Detect which cell encompasses the target text, then output its [X, Y] center coordinate. 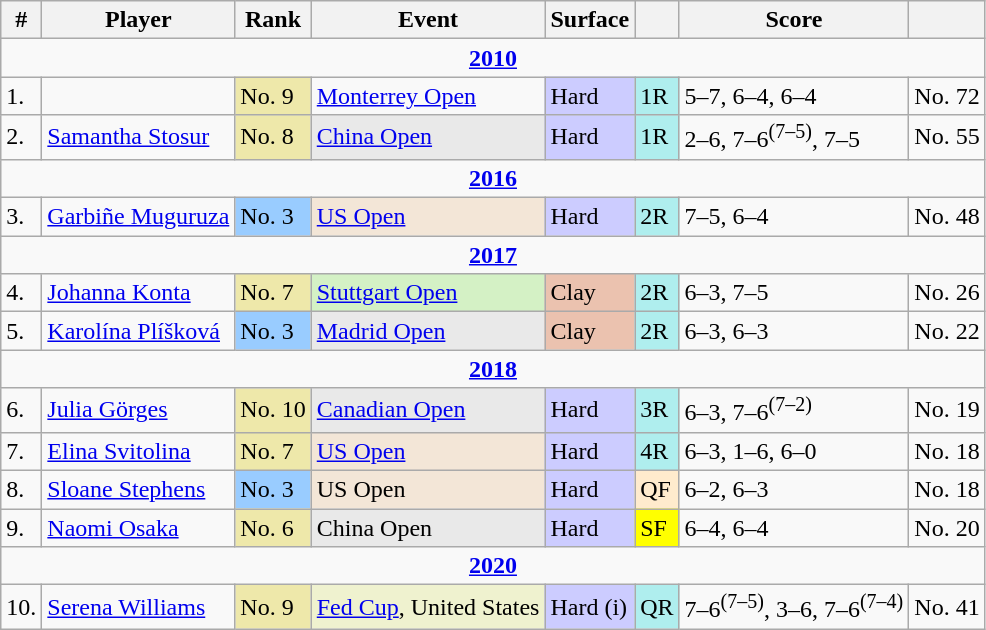
Julia Görges [138, 410]
6–3, 7–5 [794, 293]
Stuttgart Open [428, 293]
Sloane Stephens [138, 489]
6–2, 6–3 [794, 489]
2010 [493, 58]
No. 10 [273, 410]
6–3, 1–6, 6–0 [794, 451]
Madrid Open [428, 331]
6. [22, 410]
2016 [493, 178]
Player [138, 20]
No. 41 [947, 608]
7. [22, 451]
Samantha Stosur [138, 138]
Monterrey Open [428, 96]
10. [22, 608]
8. [22, 489]
4R [657, 451]
Surface [590, 20]
Score [794, 20]
Fed Cup, United States [428, 608]
3. [22, 217]
4. [22, 293]
7–6(7–5), 3–6, 7–6(7–4) [794, 608]
Serena Williams [138, 608]
Canadian Open [428, 410]
Karolína Plíšková [138, 331]
# [22, 20]
No. 19 [947, 410]
2018 [493, 369]
QR [657, 608]
No. 26 [947, 293]
Garbiñe Muguruza [138, 217]
9. [22, 528]
Johanna Konta [138, 293]
2017 [493, 255]
No. 48 [947, 217]
Hard (i) [590, 608]
No. 6 [273, 528]
6–4, 6–4 [794, 528]
7–5, 6–4 [794, 217]
Naomi Osaka [138, 528]
No. 20 [947, 528]
2. [22, 138]
2–6, 7–6(7–5), 7–5 [794, 138]
Rank [273, 20]
5–7, 6–4, 6–4 [794, 96]
1. [22, 96]
3R [657, 410]
Event [428, 20]
6–3, 6–3 [794, 331]
6–3, 7–6(7–2) [794, 410]
2020 [493, 566]
No. 22 [947, 331]
No. 72 [947, 96]
Elina Svitolina [138, 451]
No. 8 [273, 138]
5. [22, 331]
QF [657, 489]
No. 55 [947, 138]
SF [657, 528]
